Return the [x, y] coordinate for the center point of the cell that contains the specified text.  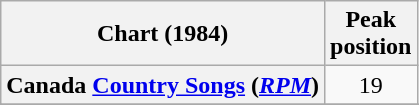
Peakposition [371, 34]
Canada Country Songs (RPM) [163, 85]
19 [371, 85]
Chart (1984) [163, 34]
